Extract the (X, Y) coordinate from the center of the cell holding the provided text.  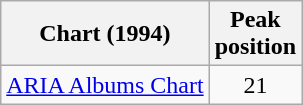
ARIA Albums Chart (105, 85)
Chart (1994) (105, 34)
Peakposition (255, 34)
21 (255, 85)
